Search for the cell housing the specified text and yield its (X, Y) center coordinate. 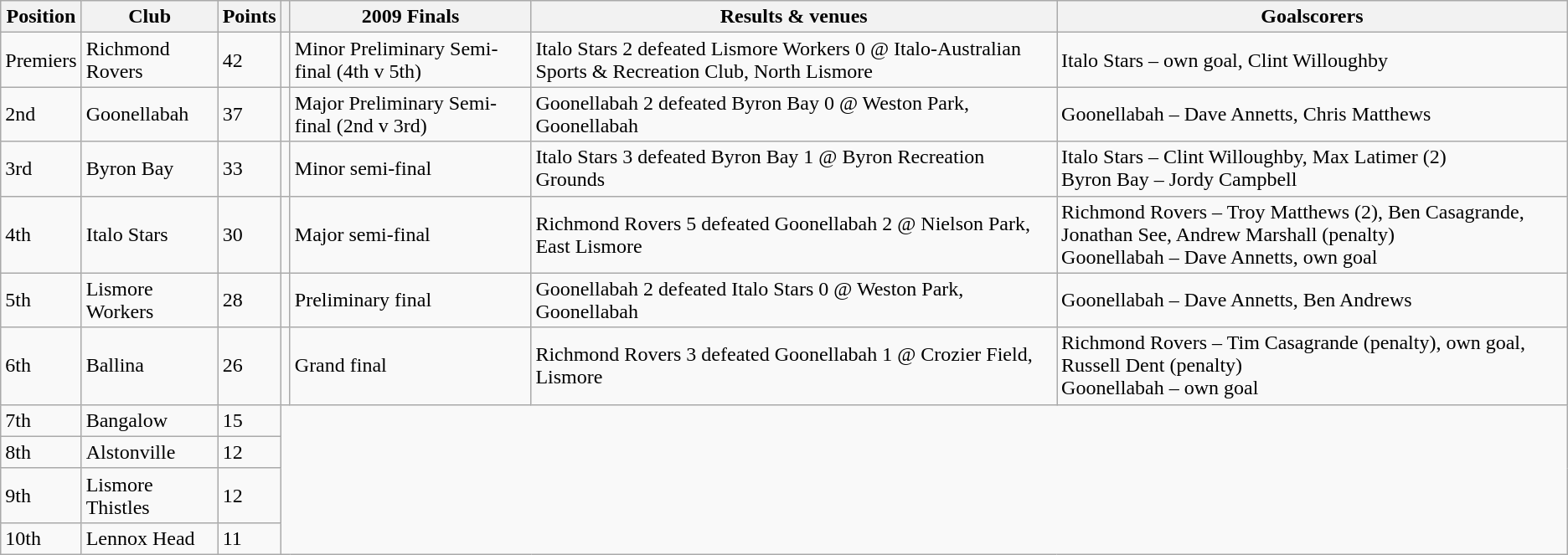
Goonellabah 2 defeated Byron Bay 0 @ Weston Park, Goonellabah (794, 114)
7th (41, 420)
5th (41, 300)
Lismore Thistles (149, 496)
3rd (41, 169)
33 (250, 169)
Goalscorers (1313, 17)
Goonellabah – Dave Annetts, Ben Andrews (1313, 300)
Position (41, 17)
Premiers (41, 60)
Goonellabah 2 defeated Italo Stars 0 @ Weston Park, Goonellabah (794, 300)
Alstonville (149, 452)
9th (41, 496)
Lennox Head (149, 538)
Minor semi-final (410, 169)
Major semi-final (410, 234)
26 (250, 366)
Major Preliminary Semi-final (2nd v 3rd) (410, 114)
6th (41, 366)
Italo Stars (149, 234)
37 (250, 114)
2009 Finals (410, 17)
28 (250, 300)
15 (250, 420)
8th (41, 452)
Italo Stars 2 defeated Lismore Workers 0 @ Italo-Australian Sports & Recreation Club, North Lismore (794, 60)
Richmond Rovers – Tim Casagrande (penalty), own goal, Russell Dent (penalty)Goonellabah – own goal (1313, 366)
Byron Bay (149, 169)
42 (250, 60)
Club (149, 17)
Preliminary final (410, 300)
Goonellabah (149, 114)
11 (250, 538)
Points (250, 17)
Lismore Workers (149, 300)
Richmond Rovers – Troy Matthews (2), Ben Casagrande, Jonathan See, Andrew Marshall (penalty)Goonellabah – Dave Annetts, own goal (1313, 234)
Richmond Rovers 5 defeated Goonellabah 2 @ Nielson Park, East Lismore (794, 234)
2nd (41, 114)
Italo Stars – Clint Willoughby, Max Latimer (2)Byron Bay – Jordy Campbell (1313, 169)
Grand final (410, 366)
Results & venues (794, 17)
Ballina (149, 366)
30 (250, 234)
Italo Stars – own goal, Clint Willoughby (1313, 60)
10th (41, 538)
Bangalow (149, 420)
Richmond Rovers (149, 60)
4th (41, 234)
Richmond Rovers 3 defeated Goonellabah 1 @ Crozier Field, Lismore (794, 366)
Minor Preliminary Semi-final (4th v 5th) (410, 60)
Italo Stars 3 defeated Byron Bay 1 @ Byron Recreation Grounds (794, 169)
Goonellabah – Dave Annetts, Chris Matthews (1313, 114)
